Output the (X, Y) coordinate of the center of the cell containing the given text.  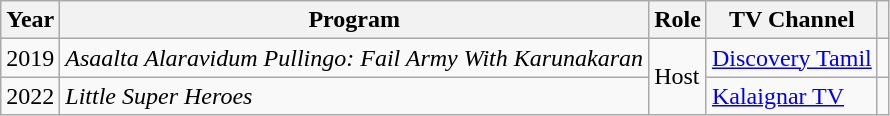
Role (678, 20)
Host (678, 77)
Kalaignar TV (792, 96)
Asaalta Alaravidum Pullingo: Fail Army With Karunakaran (354, 58)
Little Super Heroes (354, 96)
TV Channel (792, 20)
2022 (30, 96)
Program (354, 20)
Discovery Tamil (792, 58)
2019 (30, 58)
Year (30, 20)
